Identify which cell holds the provided text, then report its (x, y) central coordinate. 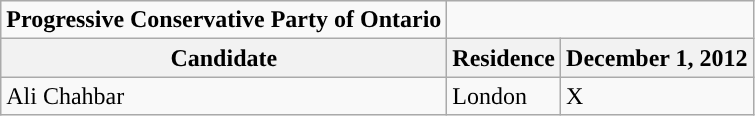
Candidate (224, 58)
Progressive Conservative Party of Ontario (224, 20)
London (504, 96)
Ali Chahbar (224, 96)
X (658, 96)
December 1, 2012 (658, 58)
Residence (504, 58)
